Scan for the cell matching the given text and deliver its (x, y) coordinate at center. 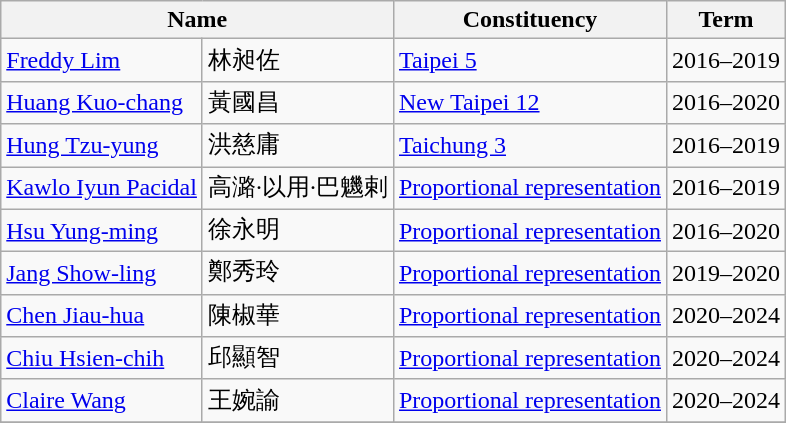
Name (198, 20)
Chen Jiau-hua (102, 316)
Hung Tzu-yung (102, 146)
黃國昌 (298, 102)
陳椒華 (298, 316)
Chiu Hsien-chih (102, 358)
林昶佐 (298, 60)
Term (726, 20)
Freddy Lim (102, 60)
鄭秀玲 (298, 274)
徐永明 (298, 230)
Kawlo Iyun Pacidal (102, 188)
Claire Wang (102, 400)
Hsu Yung-ming (102, 230)
Taichung 3 (530, 146)
洪慈庸 (298, 146)
New Taipei 12 (530, 102)
高潞·以用·巴魕剌 (298, 188)
2019–2020 (726, 274)
Taipei 5 (530, 60)
王婉諭 (298, 400)
Jang Show-ling (102, 274)
Constituency (530, 20)
邱顯智 (298, 358)
Huang Kuo-chang (102, 102)
